Identify which cell holds the provided text, then report its [x, y] central coordinate. 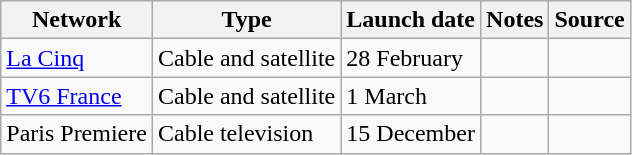
TV6 France [77, 96]
Launch date [411, 20]
15 December [411, 134]
1 March [411, 96]
La Cinq [77, 58]
Source [590, 20]
Type [246, 20]
Cable television [246, 134]
Network [77, 20]
28 February [411, 58]
Notes [515, 20]
Paris Premiere [77, 134]
